Return the [x, y] coordinate for the center point of the cell that contains the specified text.  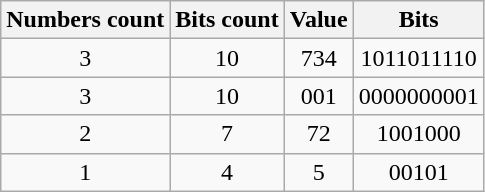
1011011110 [418, 58]
001 [318, 96]
2 [86, 134]
1001000 [418, 134]
5 [318, 172]
72 [318, 134]
4 [227, 172]
7 [227, 134]
0000000001 [418, 96]
1 [86, 172]
734 [318, 58]
00101 [418, 172]
Numbers count [86, 20]
Value [318, 20]
Bits [418, 20]
Bits count [227, 20]
